Identify which cell holds the provided text, then report its (x, y) central coordinate. 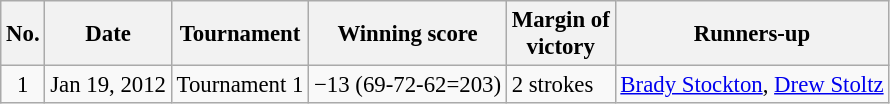
Runners-up (752, 34)
Jan 19, 2012 (108, 85)
−13 (69-72-62=203) (408, 85)
1 (23, 85)
Brady Stockton, Drew Stoltz (752, 85)
2 strokes (560, 85)
Date (108, 34)
Tournament (240, 34)
No. (23, 34)
Margin ofvictory (560, 34)
Winning score (408, 34)
Tournament 1 (240, 85)
